Scan for the cell matching the given text and deliver its (x, y) coordinate at center. 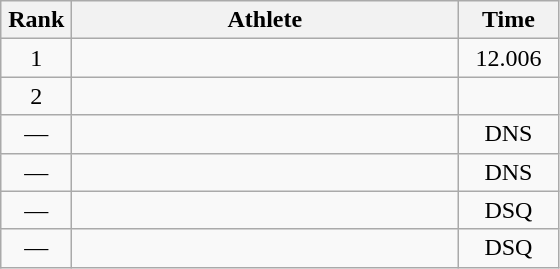
Time (508, 20)
12.006 (508, 58)
2 (36, 96)
1 (36, 58)
Rank (36, 20)
Athlete (265, 20)
